Determine the [x, y] coordinate at the center of the cell enclosing the given text.  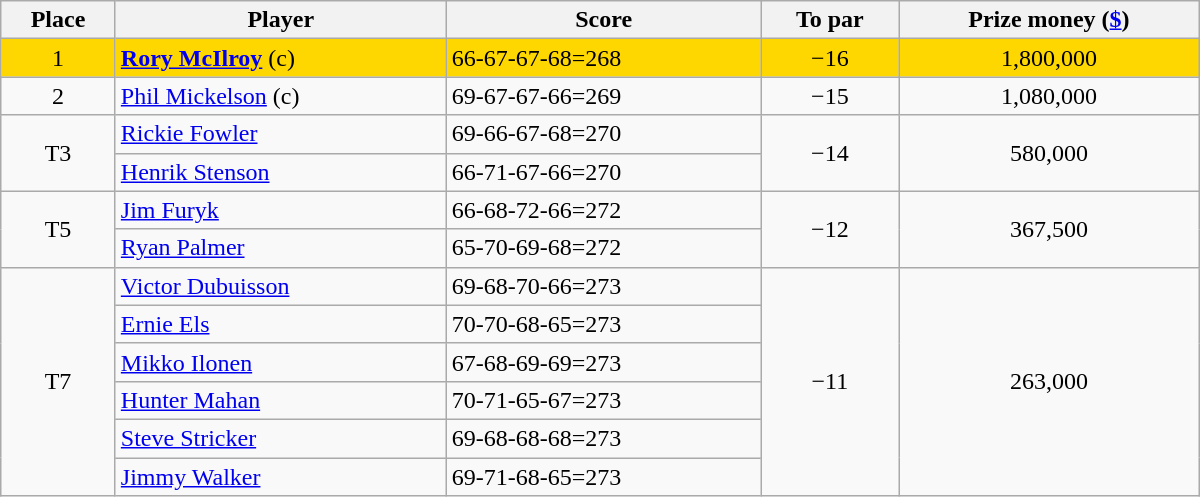
Phil Mickelson (c) [280, 96]
69-67-67-66=269 [604, 96]
263,000 [1050, 381]
Jim Furyk [280, 210]
2 [58, 96]
70-70-68-65=273 [604, 324]
580,000 [1050, 153]
Player [280, 20]
69-71-68-65=273 [604, 477]
Mikko Ilonen [280, 362]
69-66-67-68=270 [604, 134]
66-71-67-66=270 [604, 172]
Prize money ($) [1050, 20]
65-70-69-68=272 [604, 248]
T7 [58, 381]
66-67-67-68=268 [604, 58]
66-68-72-66=272 [604, 210]
1,080,000 [1050, 96]
1 [58, 58]
Rickie Fowler [280, 134]
Ryan Palmer [280, 248]
Victor Dubuisson [280, 286]
T5 [58, 229]
Rory McIlroy (c) [280, 58]
T3 [58, 153]
Place [58, 20]
70-71-65-67=273 [604, 400]
Henrik Stenson [280, 172]
Ernie Els [280, 324]
−16 [830, 58]
Jimmy Walker [280, 477]
−12 [830, 229]
69-68-70-66=273 [604, 286]
To par [830, 20]
Score [604, 20]
Steve Stricker [280, 438]
1,800,000 [1050, 58]
−14 [830, 153]
Hunter Mahan [280, 400]
−11 [830, 381]
67-68-69-69=273 [604, 362]
367,500 [1050, 229]
−15 [830, 96]
69-68-68-68=273 [604, 438]
